For the text-containing cell, return its midpoint in (x, y) coordinate format. 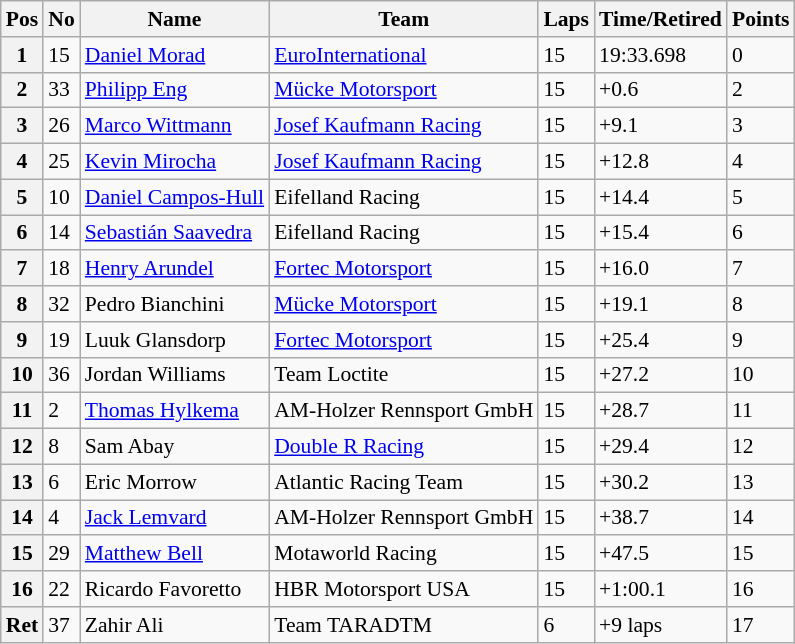
HBR Motorsport USA (404, 589)
Daniel Campos-Hull (174, 197)
18 (62, 269)
+27.2 (660, 375)
Matthew Bell (174, 554)
19 (62, 340)
25 (62, 162)
Laps (566, 19)
+14.4 (660, 197)
29 (62, 554)
+0.6 (660, 90)
Ricardo Favoretto (174, 589)
Team TARADTM (404, 625)
+38.7 (660, 518)
+16.0 (660, 269)
37 (62, 625)
Daniel Morad (174, 55)
0 (761, 55)
33 (62, 90)
Luuk Glansdorp (174, 340)
Pos (22, 19)
+9.1 (660, 126)
Double R Racing (404, 447)
No (62, 19)
Zahir Ali (174, 625)
Atlantic Racing Team (404, 482)
Thomas Hylkema (174, 411)
Kevin Mirocha (174, 162)
EuroInternational (404, 55)
Jordan Williams (174, 375)
22 (62, 589)
+9 laps (660, 625)
36 (62, 375)
17 (761, 625)
+12.8 (660, 162)
1 (22, 55)
Time/Retired (660, 19)
+19.1 (660, 304)
Philipp Eng (174, 90)
32 (62, 304)
+28.7 (660, 411)
19:33.698 (660, 55)
Sam Abay (174, 447)
Marco Wittmann (174, 126)
Team (404, 19)
Eric Morrow (174, 482)
Pedro Bianchini (174, 304)
+1:00.1 (660, 589)
Motaworld Racing (404, 554)
Name (174, 19)
Sebastián Saavedra (174, 233)
Points (761, 19)
Jack Lemvard (174, 518)
+30.2 (660, 482)
+29.4 (660, 447)
+25.4 (660, 340)
+15.4 (660, 233)
Henry Arundel (174, 269)
Team Loctite (404, 375)
Ret (22, 625)
+47.5 (660, 554)
26 (62, 126)
